Extract the (X, Y) coordinate from the center of the cell holding the provided text.  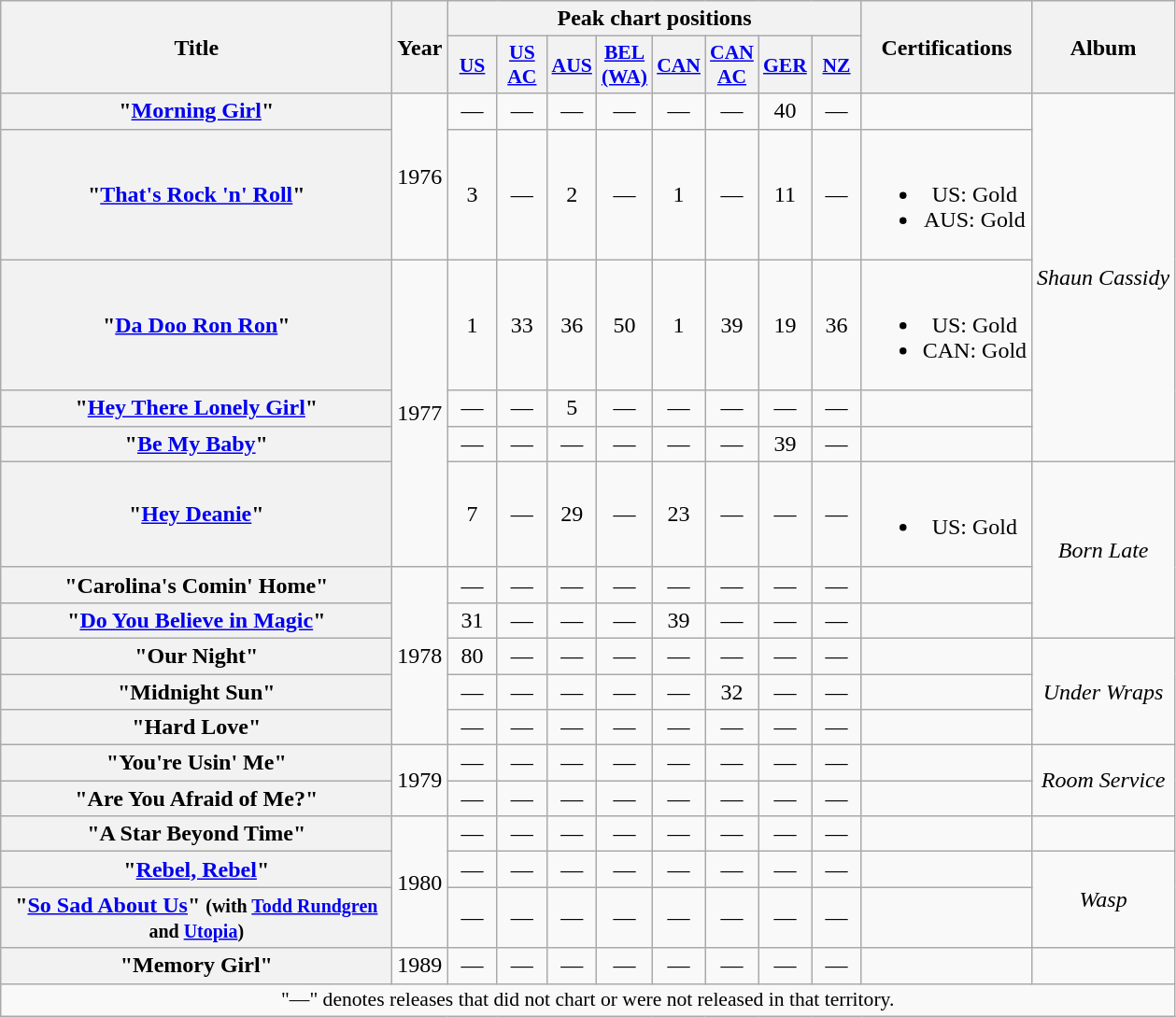
"Be My Baby" (196, 444)
"Carolina's Comin' Home" (196, 585)
"—" denotes releases that did not chart or were not released in that territory. (588, 1000)
BEL (WA) (624, 65)
3 (473, 194)
Born Late (1104, 549)
"Rebel, Rebel" (196, 869)
Under Wraps (1104, 691)
11 (785, 194)
1976 (420, 177)
"Hard Love" (196, 727)
1980 (420, 882)
2 (572, 194)
Peak chart positions (654, 19)
1979 (420, 781)
1977 (420, 413)
5 (572, 408)
"You're Usin' Me" (196, 763)
Certifications (946, 47)
CAN AC (732, 65)
Shaun Cassidy (1104, 277)
19 (785, 325)
US: Gold (946, 514)
23 (678, 514)
"That's Rock 'n' Roll" (196, 194)
29 (572, 514)
Room Service (1104, 781)
CAN (678, 65)
Wasp (1104, 900)
AUS (572, 65)
Year (420, 47)
32 (732, 692)
Title (196, 47)
31 (473, 620)
NZ (837, 65)
"Da Doo Ron Ron" (196, 325)
"Are You Afraid of Me?" (196, 798)
"So Sad About Us" (with Todd Rundgren and Utopia) (196, 917)
US (473, 65)
US: GoldAUS: Gold (946, 194)
"Memory Girl" (196, 966)
"Our Night" (196, 656)
"Morning Girl" (196, 111)
33 (521, 325)
"Hey Deanie" (196, 514)
Album (1104, 47)
"Do You Believe in Magic" (196, 620)
US AC (521, 65)
40 (785, 111)
50 (624, 325)
GER (785, 65)
"A Star Beyond Time" (196, 834)
US: GoldCAN: Gold (946, 325)
"Midnight Sun" (196, 692)
7 (473, 514)
1989 (420, 966)
1978 (420, 656)
"Hey There Lonely Girl" (196, 408)
80 (473, 656)
